Capture the cell that displays the provided text and extract its (x, y) central coordinate. 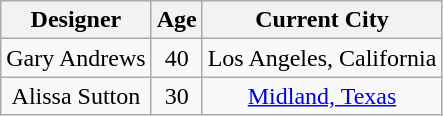
Age (176, 20)
Current City (322, 20)
30 (176, 96)
Los Angeles, California (322, 58)
Designer (76, 20)
Alissa Sutton (76, 96)
40 (176, 58)
Gary Andrews (76, 58)
Midland, Texas (322, 96)
